Return (X, Y) of the center of cell containing provided text 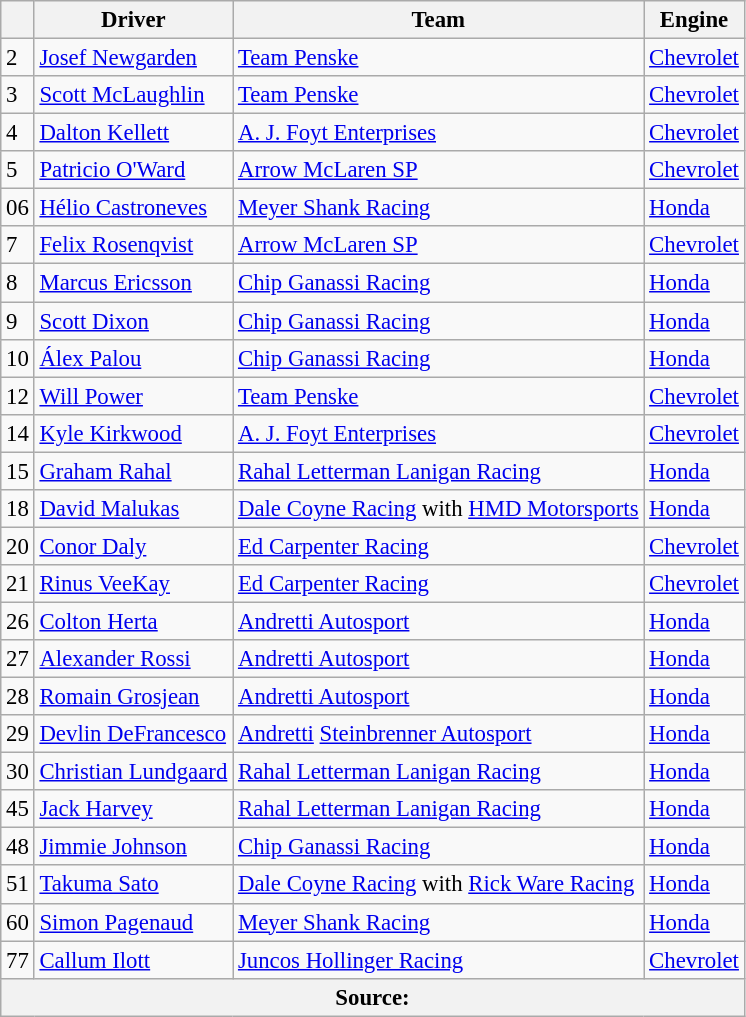
Callum Ilott (134, 960)
Dale Coyne Racing with Rick Ware Racing (438, 885)
Will Power (134, 396)
Team (438, 20)
Source: (372, 997)
51 (18, 885)
Romain Grosjean (134, 697)
Kyle Kirkwood (134, 433)
60 (18, 922)
Devlin DeFrancesco (134, 734)
48 (18, 847)
9 (18, 321)
Dale Coyne Racing with HMD Motorsports (438, 509)
Takuma Sato (134, 885)
Jimmie Johnson (134, 847)
10 (18, 358)
7 (18, 245)
Felix Rosenqvist (134, 245)
Conor Daly (134, 546)
Dalton Kellett (134, 133)
Álex Palou (134, 358)
Simon Pagenaud (134, 922)
Engine (694, 20)
5 (18, 170)
Driver (134, 20)
Hélio Castroneves (134, 208)
2 (18, 58)
Scott Dixon (134, 321)
Josef Newgarden (134, 58)
Graham Rahal (134, 471)
8 (18, 283)
27 (18, 659)
26 (18, 621)
Alexander Rossi (134, 659)
77 (18, 960)
Patricio O'Ward (134, 170)
Christian Lundgaard (134, 772)
Colton Herta (134, 621)
Marcus Ericsson (134, 283)
David Malukas (134, 509)
20 (18, 546)
18 (18, 509)
28 (18, 697)
21 (18, 584)
Rinus VeeKay (134, 584)
06 (18, 208)
3 (18, 95)
Scott McLaughlin (134, 95)
4 (18, 133)
Juncos Hollinger Racing (438, 960)
45 (18, 809)
Andretti Steinbrenner Autosport (438, 734)
29 (18, 734)
Jack Harvey (134, 809)
14 (18, 433)
12 (18, 396)
30 (18, 772)
15 (18, 471)
